For the text-containing cell, return its midpoint in [X, Y] coordinate format. 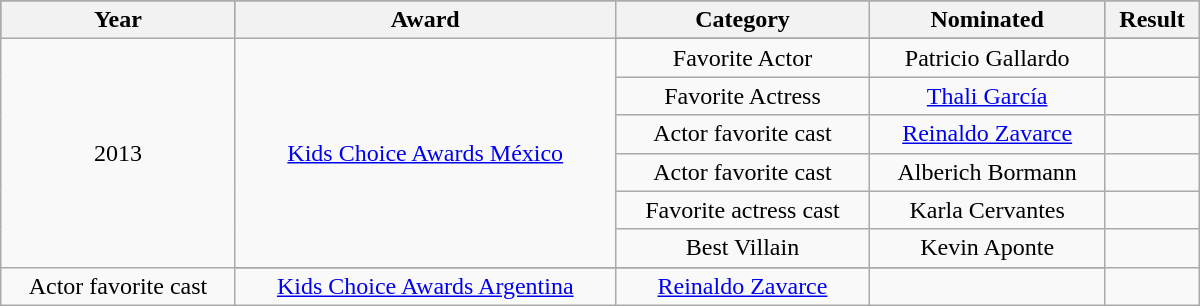
Nominated [988, 20]
Year [118, 20]
Category [742, 20]
Alberich Bormann [988, 172]
Favorite actress cast [742, 210]
Result [1152, 20]
Kids Choice Awards México [425, 153]
Thali García [988, 96]
Award [425, 20]
Kids Choice Awards Argentina [425, 286]
Favorite Actress [742, 96]
Best Villain [742, 248]
Favorite Actor [742, 58]
Kevin Aponte [988, 248]
Karla Cervantes [988, 210]
Patricio Gallardo [988, 58]
2013 [118, 153]
